Capture the cell that displays the provided text and extract its [x, y] central coordinate. 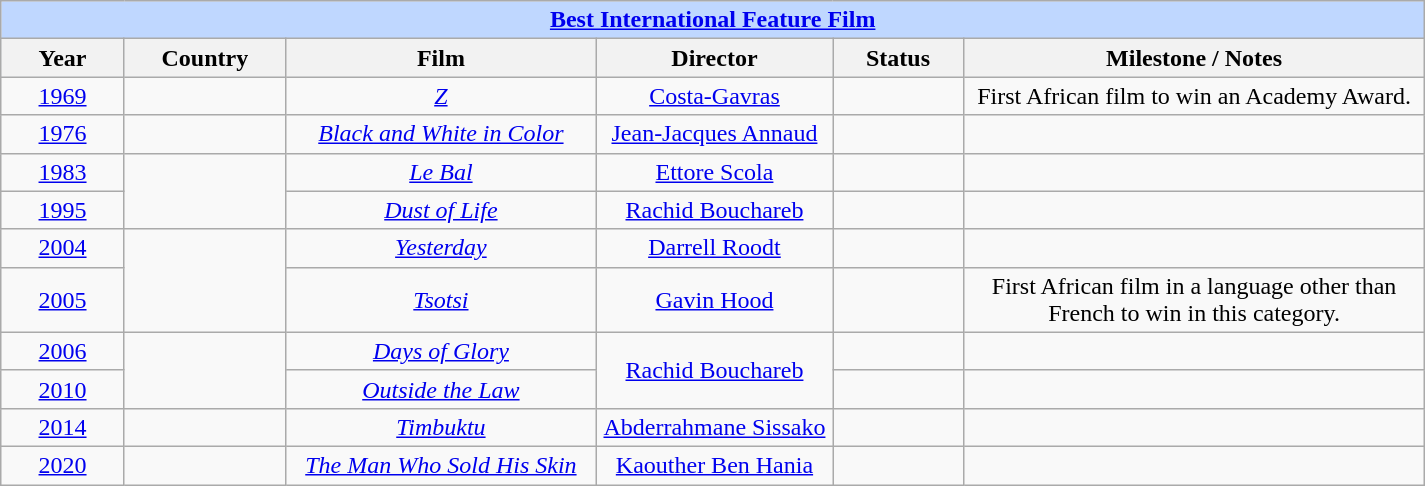
Country [204, 58]
1976 [63, 134]
Director [714, 58]
Tsotsi [440, 300]
Status [898, 58]
2005 [63, 300]
First African film to win an Academy Award. [1194, 96]
1995 [63, 210]
1969 [63, 96]
1983 [63, 172]
Yesterday [440, 248]
Dust of Life [440, 210]
Z [440, 96]
First African film in a language other than French to win in this category. [1194, 300]
Black and White in Color [440, 134]
2014 [63, 427]
Best International Feature Film [713, 20]
Timbuktu [440, 427]
Costa-Gavras [714, 96]
Le Bal [440, 172]
2010 [63, 389]
Darrell Roodt [714, 248]
2006 [63, 351]
Ettore Scola [714, 172]
Abderrahmane Sissako [714, 427]
Jean-Jacques Annaud [714, 134]
Film [440, 58]
Milestone / Notes [1194, 58]
2020 [63, 465]
Outside the Law [440, 389]
The Man Who Sold His Skin [440, 465]
2004 [63, 248]
Kaouther Ben Hania [714, 465]
Gavin Hood [714, 300]
Year [63, 58]
Days of Glory [440, 351]
